Scan for the cell matching the given text and deliver its [x, y] coordinate at center. 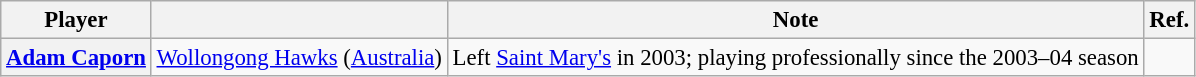
Player [76, 20]
Adam Caporn [76, 58]
Wollongong Hawks (Australia) [299, 58]
Ref. [1169, 20]
Note [796, 20]
Left Saint Mary's in 2003; playing professionally since the 2003–04 season [796, 58]
